Pinpoint the cell where the given text exists, returning its (X, Y) midpoint coordinate. 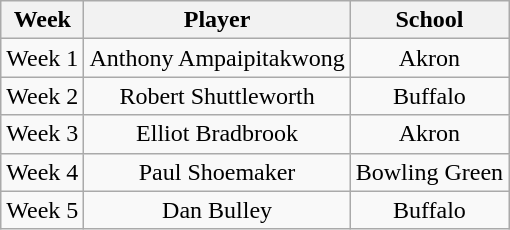
Robert Shuttleworth (217, 96)
Anthony Ampaipitakwong (217, 58)
Week 1 (42, 58)
Paul Shoemaker (217, 172)
Elliot Bradbrook (217, 134)
School (429, 20)
Week 4 (42, 172)
Dan Bulley (217, 210)
Week 5 (42, 210)
Bowling Green (429, 172)
Week (42, 20)
Week 2 (42, 96)
Week 3 (42, 134)
Player (217, 20)
